Identify which cell holds the provided text, then report its (X, Y) central coordinate. 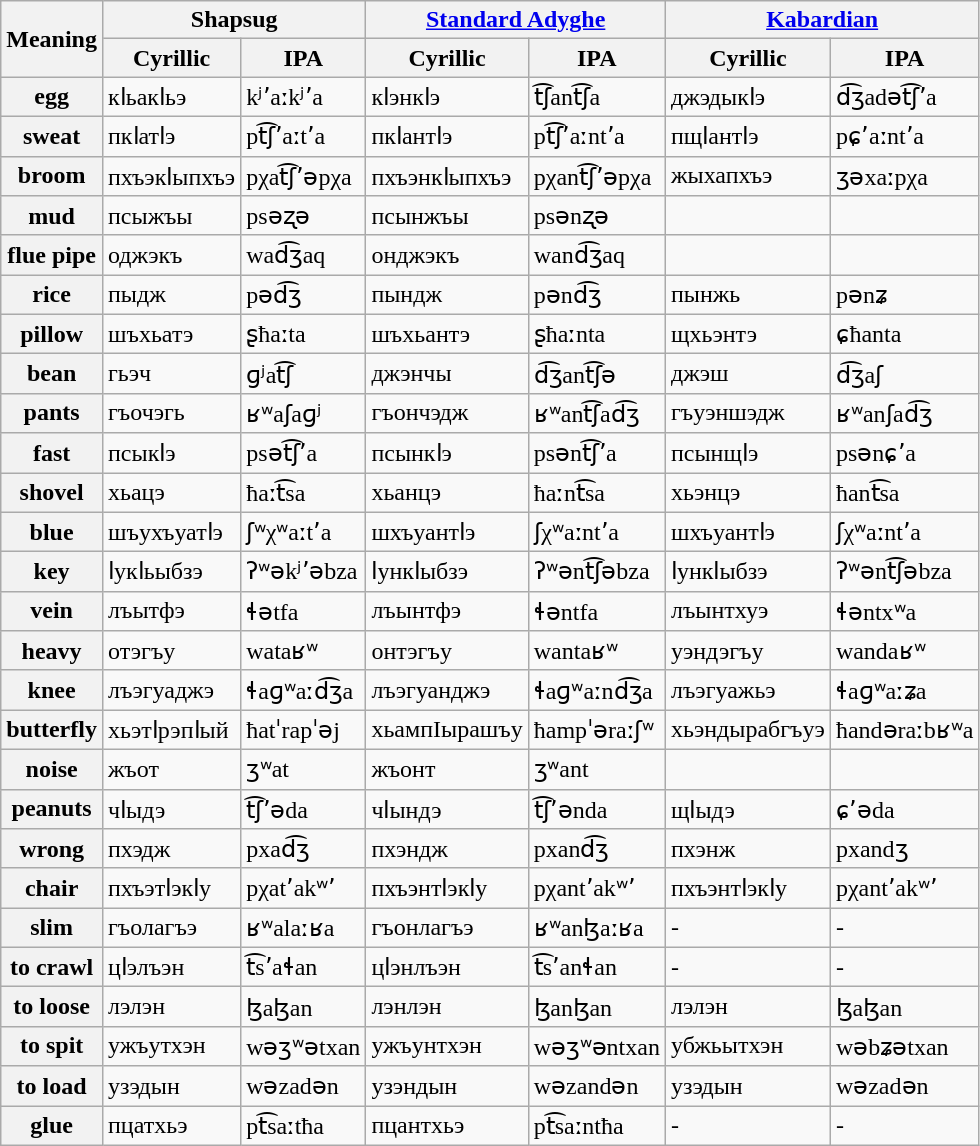
ħampˈəraːʃʷ (596, 730)
sweat (52, 136)
чӏыдэ (171, 809)
peanuts (52, 809)
psət͡ʃʼa (304, 453)
psəʐə (304, 216)
t͡sʼanɬan (596, 967)
t͡ʃʼənda (596, 809)
psənʐə (596, 216)
пцантхьэ (447, 1126)
пхъэтӏэкӏу (171, 888)
psənɕʼa (904, 453)
ужъунтхэн (447, 1046)
пцатхьэ (171, 1126)
пындж (447, 295)
гъончэдж (447, 413)
оджэкъ (171, 255)
butterfly (52, 730)
ħandəraːbʁʷa (904, 730)
пкӏатӏэ (171, 136)
pənʑ (904, 295)
vein (52, 611)
pants (52, 413)
лъынтхуэ (748, 611)
цӏэнлъэн (447, 967)
ʁʷanʃad͡ʒ (904, 413)
pxandʒ (904, 849)
ӏукӏьыбзэ (171, 572)
pt͡saːntħa (596, 1126)
ʂħaːta (304, 334)
d͡ʒant͡ʃə (596, 374)
лъэгуаджэ (171, 690)
ʒəxaːpχa (904, 176)
лъытфэ (171, 611)
pt͡ʃʼaːntʼa (596, 136)
glue (52, 1126)
noise (52, 769)
knee (52, 690)
пкӏантӏэ (447, 136)
pəd͡ʒ (304, 295)
хьацэ (171, 492)
ħant͡sa (904, 492)
пхэндж (447, 849)
цӏэлъэн (171, 967)
chair (52, 888)
pɕʼaːntʼa (904, 136)
to spit (52, 1046)
онтэгъу (447, 651)
ɬaɡʷaːd͡ʒa (304, 690)
хьэнцэ (748, 492)
псынжъы (447, 216)
egg (52, 97)
ʃʷχʷaːtʼa (304, 532)
пщӏантӏэ (748, 136)
шъхьантэ (447, 334)
пхъэнкӏыпхъэ (447, 176)
pxad͡ʒ (304, 849)
лъэгуанджэ (447, 690)
to load (52, 1086)
ɡʲat͡ʃ (304, 374)
bean (52, 374)
Meaning (52, 39)
псыкӏэ (171, 453)
псынкӏэ (447, 453)
лэнлэн (447, 1007)
ʒʷat (304, 769)
ʁʷalaːʁa (304, 928)
rice (52, 295)
гъонлагъэ (447, 928)
ʁʷant͡ʃad͡ʒ (596, 413)
лъэгуажьэ (748, 690)
пхъэкӏыпхъэ (171, 176)
хьампIырашъу (447, 730)
псынщӏэ (748, 453)
жыхапхъэ (748, 176)
ɕħanta (904, 334)
Kabardian (822, 20)
wəʒʷəntxan (596, 1046)
ɕʼəda (904, 809)
хьэндырабгъуэ (748, 730)
wəzandən (596, 1086)
пынжь (748, 295)
to crawl (52, 967)
чӏындэ (447, 809)
ħaːt͡sa (304, 492)
ʁʷanɮaːʁa (596, 928)
broom (52, 176)
t͡sʼaɬan (304, 967)
slim (52, 928)
d͡ʒadət͡ʃʼa (904, 97)
джэш (748, 374)
онджэкъ (447, 255)
d͡ʒaʃ (904, 374)
шъухъуатӏэ (171, 532)
wantaʁʷ (596, 651)
wataʁʷ (304, 651)
pχatʼakʷʼ (304, 888)
жъонт (447, 769)
Standard Adyghe (516, 20)
ɬaɡʷaːnd͡ʒa (596, 690)
ужъутхэн (171, 1046)
ɮanɮan (596, 1007)
ɬəntxʷa (904, 611)
pt͡saːtħa (304, 1126)
pχat͡ʃʼəpχa (304, 176)
wad͡ʒaq (304, 255)
ɬətfa (304, 611)
wəʒʷətxan (304, 1046)
пхэдж (171, 849)
гьэч (171, 374)
pχant͡ʃʼəpχa (596, 176)
shovel (52, 492)
отэгъу (171, 651)
уэндэгъу (748, 651)
heavy (52, 651)
to loose (52, 1007)
кӏьакӏьэ (171, 97)
убжьытхэн (748, 1046)
wandaʁʷ (904, 651)
гъолагъэ (171, 928)
fast (52, 453)
узэндын (447, 1086)
key (52, 572)
жъот (171, 769)
psənt͡ʃʼa (596, 453)
t͡ʃant͡ʃa (596, 97)
blue (52, 532)
ɬaɡʷaːʑa (904, 690)
ħaːnt͡sa (596, 492)
Shapsug (234, 20)
джэнчы (447, 374)
mud (52, 216)
пхэнж (748, 849)
лъынтфэ (447, 611)
хьэтӏрэпӏый (171, 730)
псыжъы (171, 216)
pt͡ʃʼaːtʼa (304, 136)
кӏэнкӏэ (447, 97)
хьанцэ (447, 492)
ʁʷaʃaɡʲ (304, 413)
щхьэнтэ (748, 334)
wəbʑətxan (904, 1046)
ʔʷəkʲʼəbza (304, 572)
джэдыкӏэ (748, 97)
flue pipe (52, 255)
pənd͡ʒ (596, 295)
ħatˈrapˈəj (304, 730)
kʲʼaːkʲʼa (304, 97)
пыдж (171, 295)
ʂħaːnta (596, 334)
ʒʷant (596, 769)
t͡ʃʼəda (304, 809)
щӏыдэ (748, 809)
pxand͡ʒ (596, 849)
ɬəntfa (596, 611)
шъхьатэ (171, 334)
гъочэгь (171, 413)
гъуэншэдж (748, 413)
pillow (52, 334)
wand͡ʒaq (596, 255)
wrong (52, 849)
